Capture the cell that displays the provided text and extract its [x, y] central coordinate. 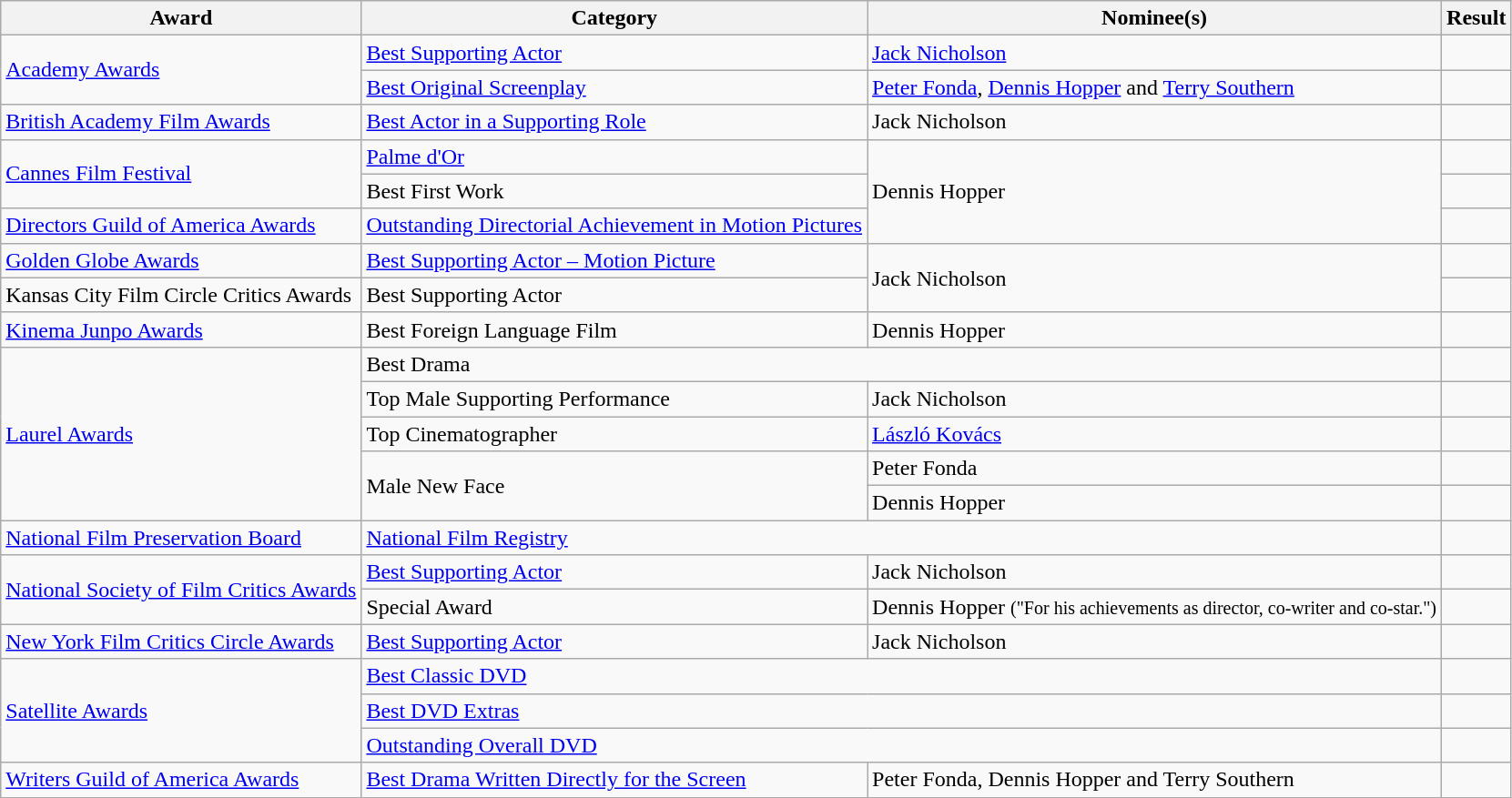
Writers Guild of America Awards [181, 780]
Male New Face [614, 486]
Outstanding Directorial Achievement in Motion Pictures [614, 226]
Best Drama [901, 364]
Best Drama Written Directly for the Screen [614, 780]
Best Foreign Language Film [614, 329]
Directors Guild of America Awards [181, 226]
Palme d'Or [614, 157]
Best Actor in a Supporting Role [614, 122]
Award [181, 18]
Nominee(s) [1154, 18]
Best Classic DVD [901, 676]
British Academy Film Awards [181, 122]
Satellite Awards [181, 711]
National Film Registry [901, 538]
Laurel Awards [181, 433]
Academy Awards [181, 70]
Best First Work [614, 191]
Top Male Supporting Performance [614, 399]
New York Film Critics Circle Awards [181, 641]
National Film Preservation Board [181, 538]
László Kovács [1154, 434]
Golden Globe Awards [181, 260]
Top Cinematographer [614, 434]
Dennis Hopper ("For his achievements as director, co-writer and co-star.") [1154, 607]
Peter Fonda [1154, 469]
Outstanding Overall DVD [901, 745]
Special Award [614, 607]
Best DVD Extras [901, 711]
Result [1476, 18]
Kinema Junpo Awards [181, 329]
Category [614, 18]
Best Original Screenplay [614, 87]
Best Supporting Actor – Motion Picture [614, 260]
Cannes Film Festival [181, 174]
Kansas City Film Circle Critics Awards [181, 295]
National Society of Film Critics Awards [181, 590]
